From the cell containing the given text, extract its center point as (x, y) coordinate. 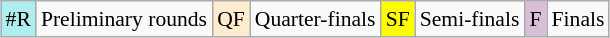
QF (231, 19)
SF (398, 19)
Finals (578, 19)
#R (18, 19)
Semi-finals (470, 19)
Preliminary rounds (124, 19)
Quarter-finals (316, 19)
F (535, 19)
